Capture the cell that displays the provided text and extract its (x, y) central coordinate. 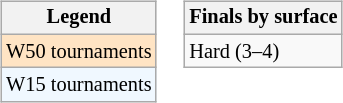
Legend (78, 18)
W50 tournaments (78, 51)
Hard (3–4) (263, 51)
W15 tournaments (78, 85)
Finals by surface (263, 18)
